Identify which cell holds the provided text, then report its [x, y] central coordinate. 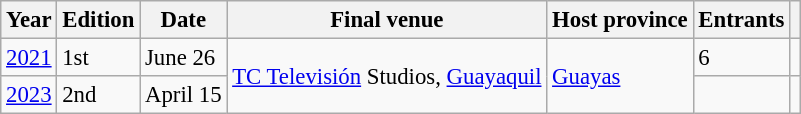
Year [29, 20]
Edition [98, 20]
2023 [29, 95]
Date [184, 20]
2021 [29, 58]
Final venue [387, 20]
6 [742, 58]
2nd [98, 95]
Host province [620, 20]
TC Televisión Studios, Guayaquil [387, 76]
1st [98, 58]
April 15 [184, 95]
June 26 [184, 58]
Entrants [742, 20]
Guayas [620, 76]
